For the text-containing cell, return its midpoint in [x, y] coordinate format. 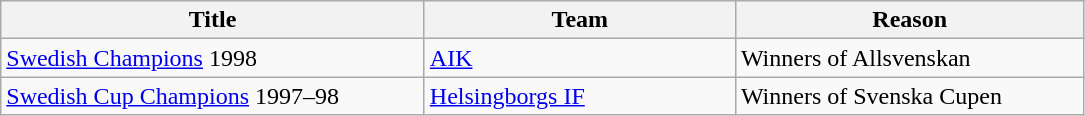
Team [580, 20]
Winners of Svenska Cupen [910, 96]
Swedish Cup Champions 1997–98 [213, 96]
Reason [910, 20]
Winners of Allsvenskan [910, 58]
AIK [580, 58]
Helsingborgs IF [580, 96]
Title [213, 20]
Swedish Champions 1998 [213, 58]
